Return (X, Y) of the center of cell containing provided text 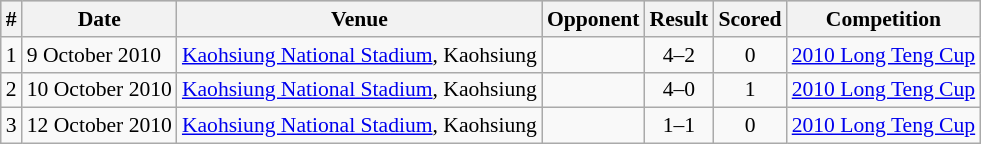
12 October 2010 (100, 126)
Venue (360, 19)
Scored (750, 19)
1–1 (678, 126)
3 (12, 126)
# (12, 19)
9 October 2010 (100, 55)
Result (678, 19)
Competition (884, 19)
Opponent (594, 19)
2 (12, 90)
4–0 (678, 90)
10 October 2010 (100, 90)
Date (100, 19)
4–2 (678, 55)
